Scan for the cell matching the given text and deliver its [X, Y] coordinate at center. 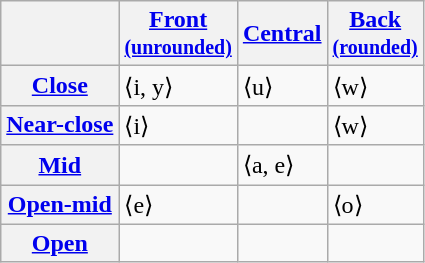
⟨a, e⟩ [282, 165]
⟨u⟩ [282, 86]
Back(rounded) [375, 34]
Open-mid [60, 204]
Central [282, 34]
⟨i⟩ [178, 125]
Mid [60, 165]
⟨e⟩ [178, 204]
⟨i, y⟩ [178, 86]
Open [60, 243]
⟨o⟩ [375, 204]
Close [60, 86]
Front(unrounded) [178, 34]
Near-close [60, 125]
